Identify which cell holds the provided text, then report its [X, Y] central coordinate. 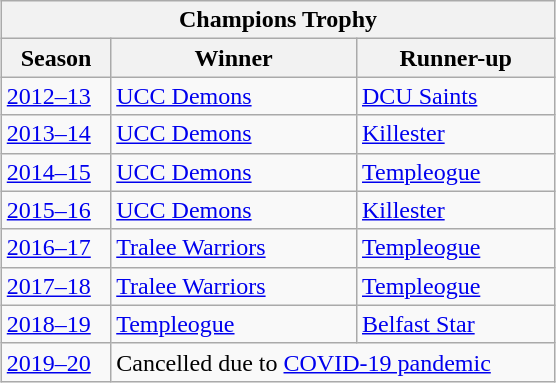
DCU Saints [455, 96]
2016–17 [56, 248]
2014–15 [56, 172]
2013–14 [56, 134]
2015–16 [56, 210]
2012–13 [56, 96]
2017–18 [56, 286]
Champions Trophy [278, 20]
2019–20 [56, 362]
Season [56, 58]
2018–19 [56, 324]
Belfast Star [455, 324]
Winner [234, 58]
Runner-up [455, 58]
Cancelled due to COVID-19 pandemic [333, 362]
